Locate the cell with the specified text and output its (x, y) center coordinate. 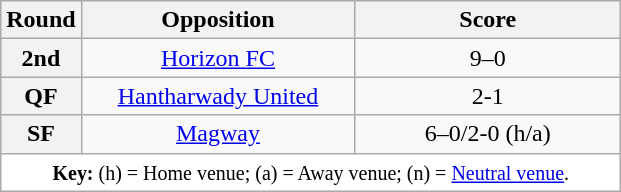
9–0 (488, 58)
2nd (41, 58)
Magway (218, 134)
6–0/2-0 (h/a) (488, 134)
Round (41, 20)
Score (488, 20)
SF (41, 134)
Opposition (218, 20)
Key: (h) = Home venue; (a) = Away venue; (n) = Neutral venue. (311, 172)
Hantharwady United (218, 96)
2-1 (488, 96)
Horizon FC (218, 58)
QF (41, 96)
